Return the (X, Y) coordinate for the center point of the cell that contains the specified text.  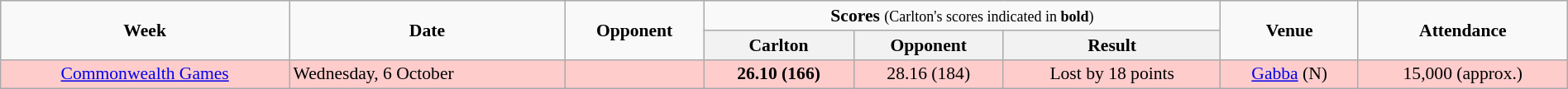
28.16 (184) (928, 74)
Date (428, 30)
Wednesday, 6 October (428, 74)
Venue (1289, 30)
15,000 (approx.) (1462, 74)
Attendance (1462, 30)
Result (1111, 45)
Week (146, 30)
Scores (Carlton's scores indicated in bold) (963, 16)
Gabba (N) (1289, 74)
Lost by 18 points (1111, 74)
Carlton (779, 45)
Commonwealth Games (146, 74)
26.10 (166) (779, 74)
